Pinpoint the cell where the given text exists, returning its [X, Y] midpoint coordinate. 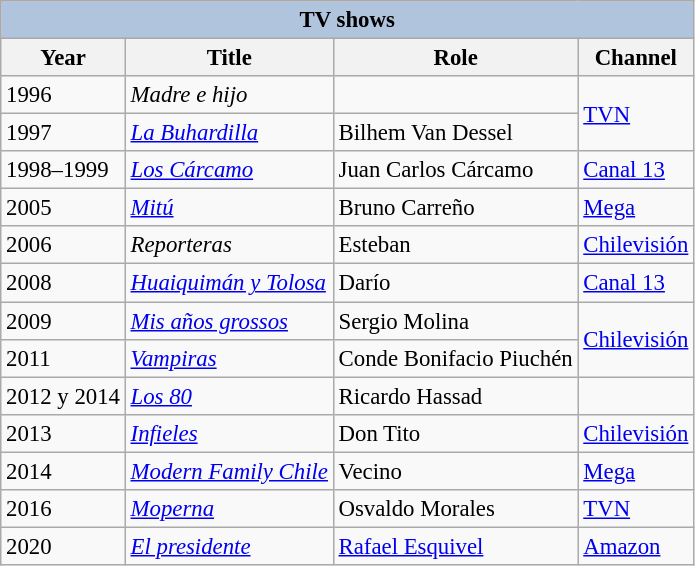
1996 [63, 95]
Ricardo Hassad [456, 396]
Reporteras [229, 245]
Mitú [229, 208]
Don Tito [456, 433]
2013 [63, 433]
1997 [63, 133]
TV shows [348, 20]
Juan Carlos Cárcamo [456, 170]
Esteban [456, 245]
Vampiras [229, 358]
Bruno Carreño [456, 208]
Modern Family Chile [229, 471]
Madre e hijo [229, 95]
1998–1999 [63, 170]
2009 [63, 321]
El presidente [229, 546]
Bilhem Van Dessel [456, 133]
Year [63, 58]
2008 [63, 283]
Conde Bonifacio Piuchén [456, 358]
2020 [63, 546]
2005 [63, 208]
Osvaldo Morales [456, 509]
Title [229, 58]
Sergio Molina [456, 321]
Vecino [456, 471]
Rafael Esquivel [456, 546]
Infieles [229, 433]
2006 [63, 245]
Mis años grossos [229, 321]
Darío [456, 283]
Amazon [636, 546]
La Buhardilla [229, 133]
2014 [63, 471]
Role [456, 58]
Los 80 [229, 396]
Moperna [229, 509]
2012 y 2014 [63, 396]
2011 [63, 358]
2016 [63, 509]
Los Cárcamo [229, 170]
Huaiquimán y Tolosa [229, 283]
Channel [636, 58]
